For the text-containing cell, return its midpoint in (X, Y) coordinate format. 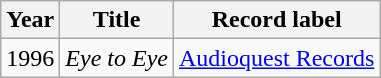
1996 (30, 58)
Year (30, 20)
Eye to Eye (117, 58)
Record label (276, 20)
Audioquest Records (276, 58)
Title (117, 20)
